Identify which cell holds the provided text, then report its [X, Y] central coordinate. 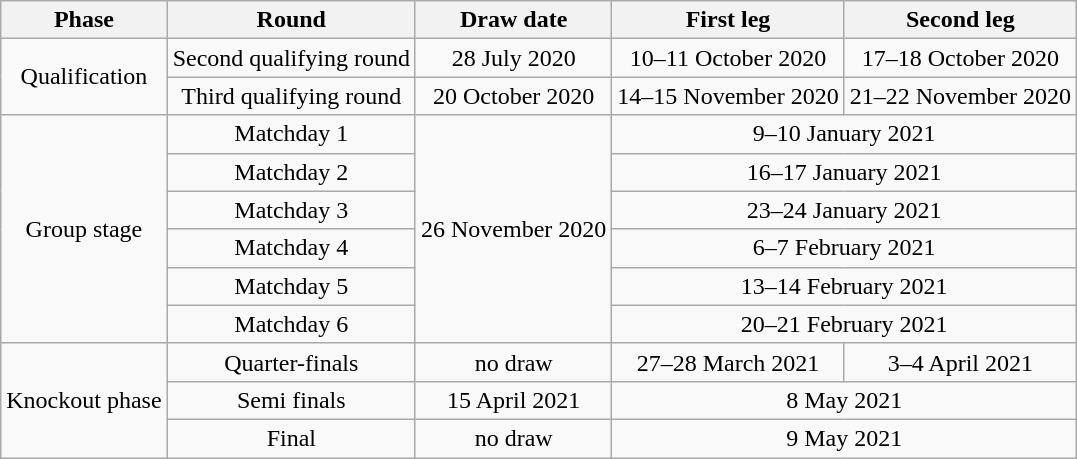
20 October 2020 [513, 96]
Final [291, 438]
Quarter-finals [291, 362]
Group stage [84, 229]
Matchday 5 [291, 286]
27–28 March 2021 [728, 362]
16–17 January 2021 [844, 172]
9 May 2021 [844, 438]
6–7 February 2021 [844, 248]
Matchday 1 [291, 134]
Qualification [84, 77]
First leg [728, 20]
Second leg [960, 20]
Matchday 4 [291, 248]
28 July 2020 [513, 58]
Third qualifying round [291, 96]
17–18 October 2020 [960, 58]
Matchday 2 [291, 172]
9–10 January 2021 [844, 134]
23–24 January 2021 [844, 210]
Draw date [513, 20]
Matchday 3 [291, 210]
10–11 October 2020 [728, 58]
3–4 April 2021 [960, 362]
Second qualifying round [291, 58]
14–15 November 2020 [728, 96]
Round [291, 20]
15 April 2021 [513, 400]
Matchday 6 [291, 324]
Phase [84, 20]
13–14 February 2021 [844, 286]
26 November 2020 [513, 229]
Knockout phase [84, 400]
20–21 February 2021 [844, 324]
Semi finals [291, 400]
21–22 November 2020 [960, 96]
8 May 2021 [844, 400]
